Detect which cell encompasses the target text, then output its [X, Y] center coordinate. 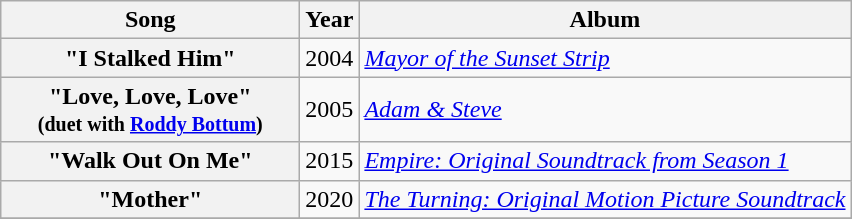
Year [330, 20]
"I Stalked Him" [150, 58]
Adam & Steve [605, 110]
2004 [330, 58]
2020 [330, 199]
Album [605, 20]
Song [150, 20]
"Love, Love, Love"(duet with Roddy Bottum) [150, 110]
2015 [330, 161]
Mayor of the Sunset Strip [605, 58]
The Turning: Original Motion Picture Soundtrack [605, 199]
2005 [330, 110]
"Mother" [150, 199]
"Walk Out On Me" [150, 161]
Empire: Original Soundtrack from Season 1 [605, 161]
